Extract the [X, Y] coordinate from the center of the cell holding the provided text.  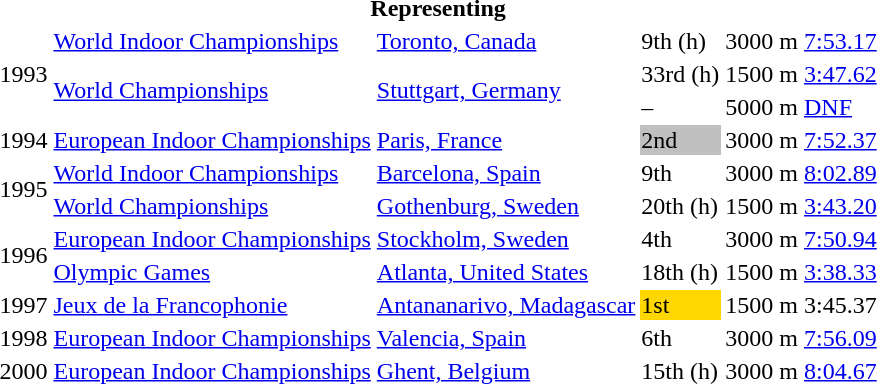
2nd [680, 140]
– [680, 107]
9th (h) [680, 41]
5000 m [762, 107]
1st [680, 305]
Paris, France [506, 140]
6th [680, 338]
20th (h) [680, 206]
Gothenburg, Sweden [506, 206]
4th [680, 239]
Stockholm, Sweden [506, 239]
Olympic Games [212, 272]
33rd (h) [680, 74]
Atlanta, United States [506, 272]
Stuttgart, Germany [506, 90]
Antananarivo, Madagascar [506, 305]
Jeux de la Francophonie [212, 305]
18th (h) [680, 272]
Toronto, Canada [506, 41]
9th [680, 173]
Valencia, Spain [506, 338]
Barcelona, Spain [506, 173]
